Find where the given text appears and provide that cell's center as [x, y] coordinate. 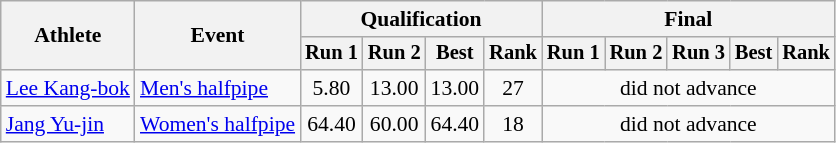
Men's halfpipe [218, 88]
27 [513, 88]
Lee Kang-bok [68, 88]
Women's halfpipe [218, 124]
Jang Yu-jin [68, 124]
Event [218, 36]
Run 3 [698, 54]
5.80 [332, 88]
Final [688, 19]
18 [513, 124]
60.00 [394, 124]
Athlete [68, 36]
Qualification [421, 19]
